Locate the cell with the specified text and output its [X, Y] center coordinate. 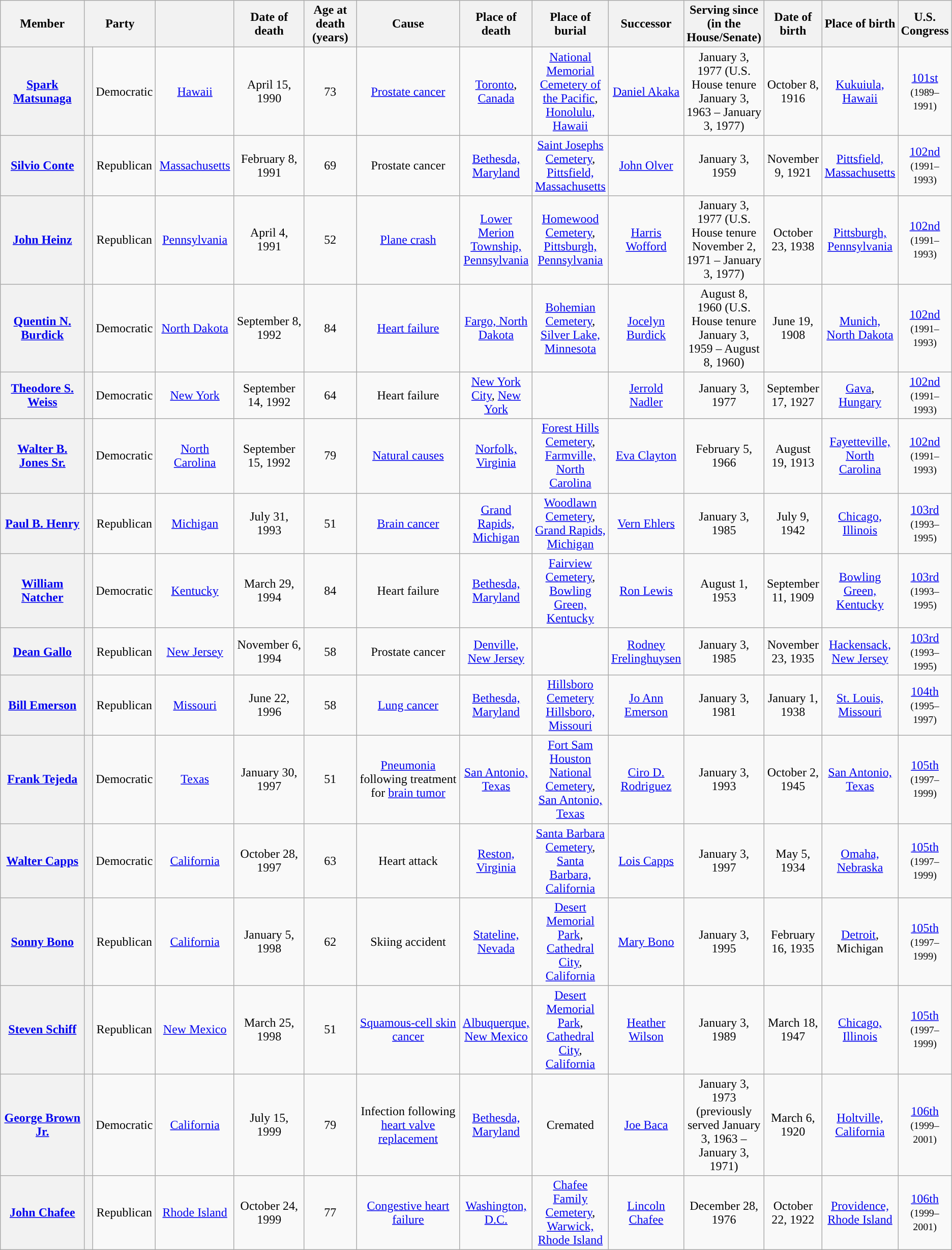
Hackensack, New Jersey [860, 651]
October 8, 1916 [793, 92]
New Jersey [195, 651]
January 3, 1973 (previously served January 3, 1963 – January 3, 1971) [724, 1125]
Texas [195, 779]
Mary Bono [646, 942]
Reston, Virginia [496, 860]
January 30, 1997 [269, 779]
Munich, North Dakota [860, 328]
Missouri [195, 705]
January 3, 1977 (U.S. House tenure January 3, 1963 – January 3, 1977) [724, 92]
September 15, 1992 [269, 456]
Jo Ann Emerson [646, 705]
Pneumonia following treatment for brain tumor [408, 779]
North Carolina [195, 456]
Bowling Green, Kentucky [860, 591]
Date of death [269, 24]
Walter B. Jones Sr. [43, 456]
Age at death (years) [331, 24]
Gava, Hungary [860, 395]
April 15, 1990 [269, 92]
Harris Wofford [646, 240]
Spark Matsunaga [43, 92]
May 5, 1934 [793, 860]
Daniel Akaka [646, 92]
August 19, 1913 [793, 456]
National Memorial Cemetery of the Pacific, Honolulu, Hawaii [571, 92]
Lois Capps [646, 860]
Providence, Rhode Island [860, 1213]
March 25, 1998 [269, 1030]
March 29, 1994 [269, 591]
Frank Tejeda [43, 779]
St. Louis, Missouri [860, 705]
Cremated [571, 1125]
December 28, 1976 [724, 1213]
Kukuiula, Hawaii [860, 92]
52 [331, 240]
Detroit, Michigan [860, 942]
Party [120, 24]
October 23, 1938 [793, 240]
77 [331, 1213]
63 [331, 860]
Successor [646, 24]
July 15, 1999 [269, 1125]
April 4, 1991 [269, 240]
73 [331, 92]
Pittsburgh, Pennsylvania [860, 240]
June 19, 1908 [793, 328]
John Chafee [43, 1213]
October 2, 1945 [793, 779]
Eva Clayton [646, 456]
Lung cancer [408, 705]
Stateline, Nevada [496, 942]
Washington, D.C. [496, 1213]
Massachusetts [195, 166]
William Natcher [43, 591]
Fargo, North Dakota [496, 328]
Woodlawn Cemetery, Grand Rapids, Michigan [571, 523]
January 3, 1977 [724, 395]
January 1, 1938 [793, 705]
January 3, 1981 [724, 705]
Lower Merion Township, Pennsylvania [496, 240]
Infection following heart valve replacement [408, 1125]
Ron Lewis [646, 591]
August 1, 1953 [724, 591]
Rodney Frelinghuysen [646, 651]
Jerrold Nadler [646, 395]
U.S. Congress [925, 24]
Brain cancer [408, 523]
Lincoln Chafee [646, 1213]
January 3, 1977 (U.S. House tenure November 2, 1971 – January 3, 1977) [724, 240]
March 6, 1920 [793, 1125]
October 28, 1997 [269, 860]
November 9, 1921 [793, 166]
March 18, 1947 [793, 1030]
January 3, 1959 [724, 166]
Squamous-cell skin cancer [408, 1030]
Hillsboro Cemetery Hillsboro, Missouri [571, 705]
New Mexico [195, 1030]
Date of birth [793, 24]
November 6, 1994 [269, 651]
Kentucky [195, 591]
Grand Rapids, Michigan [496, 523]
Pennsylvania [195, 240]
Place of burial [571, 24]
October 24, 1999 [269, 1213]
Serving since (in the House/Senate) [724, 24]
Norfolk, Virginia [496, 456]
62 [331, 942]
Albuquerque, New Mexico [496, 1030]
January 5, 1998 [269, 942]
New York [195, 395]
January 3, 1995 [724, 942]
September 14, 1992 [269, 395]
Paul B. Henry [43, 523]
September 17, 1927 [793, 395]
Dean Gallo [43, 651]
Toronto, Canada [496, 92]
Steven Schiff [43, 1030]
Michigan [195, 523]
Vern Ehlers [646, 523]
Bohemian Cemetery, Silver Lake, Minnesota [571, 328]
Heart attack [408, 860]
Fairview Cemetery, Bowling Green, Kentucky [571, 591]
Plane crash [408, 240]
Quentin N. Burdick [43, 328]
Homewood Cemetery, Pittsburgh, Pennsylvania [571, 240]
Place of death [496, 24]
November 23, 1935 [793, 651]
Chafee Family Cemetery, Warwick, Rhode Island [571, 1213]
February 8, 1991 [269, 166]
July 9, 1942 [793, 523]
Jocelyn Burdick [646, 328]
New York City, New York [496, 395]
Denville, New Jersey [496, 651]
John Olver [646, 166]
Saint Josephs Cemetery, Pittsfield, Massachusetts [571, 166]
September 8, 1992 [269, 328]
Congestive heart failure [408, 1213]
August 8, 1960 (U.S. House tenure January 3, 1959 – August 8, 1960) [724, 328]
Silvio Conte [43, 166]
Joe Baca [646, 1125]
Hawaii [195, 92]
October 22, 1922 [793, 1213]
September 11, 1909 [793, 591]
Fort Sam Houston National Cemetery, San Antonio, Texas [571, 779]
North Dakota [195, 328]
January 3, 1997 [724, 860]
February 5, 1966 [724, 456]
July 31, 1993 [269, 523]
January 3, 1993 [724, 779]
January 3, 1989 [724, 1030]
Rhode Island [195, 1213]
101st(1989–1991) [925, 92]
Forest Hills Cemetery, Farmville, North Carolina [571, 456]
February 16, 1935 [793, 942]
Sonny Bono [43, 942]
Pittsfield, Massachusetts [860, 166]
Bill Emerson [43, 705]
69 [331, 166]
Natural causes [408, 456]
Walter Capps [43, 860]
64 [331, 395]
John Heinz [43, 240]
June 22, 1996 [269, 705]
Holtville, California [860, 1125]
Place of birth [860, 24]
George Brown Jr. [43, 1125]
Omaha, Nebraska [860, 860]
Ciro D. Rodriguez [646, 779]
Skiing accident [408, 942]
Santa Barbara Cemetery, Santa Barbara, California [571, 860]
Fayetteville, North Carolina [860, 456]
104th(1995–1997) [925, 705]
Cause [408, 24]
Heather Wilson [646, 1030]
Theodore S. Weiss [43, 395]
Member [43, 24]
